Output the [x, y] coordinate of the center of the cell containing the given text.  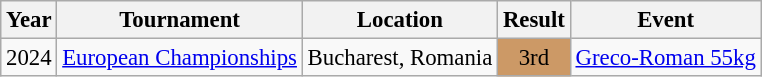
Year [29, 20]
2024 [29, 58]
3rd [534, 58]
Bucharest, Romania [400, 58]
Event [666, 20]
European Championships [180, 58]
Result [534, 20]
Tournament [180, 20]
Location [400, 20]
Greco-Roman 55kg [666, 58]
